For the text-containing cell, return its midpoint in (x, y) coordinate format. 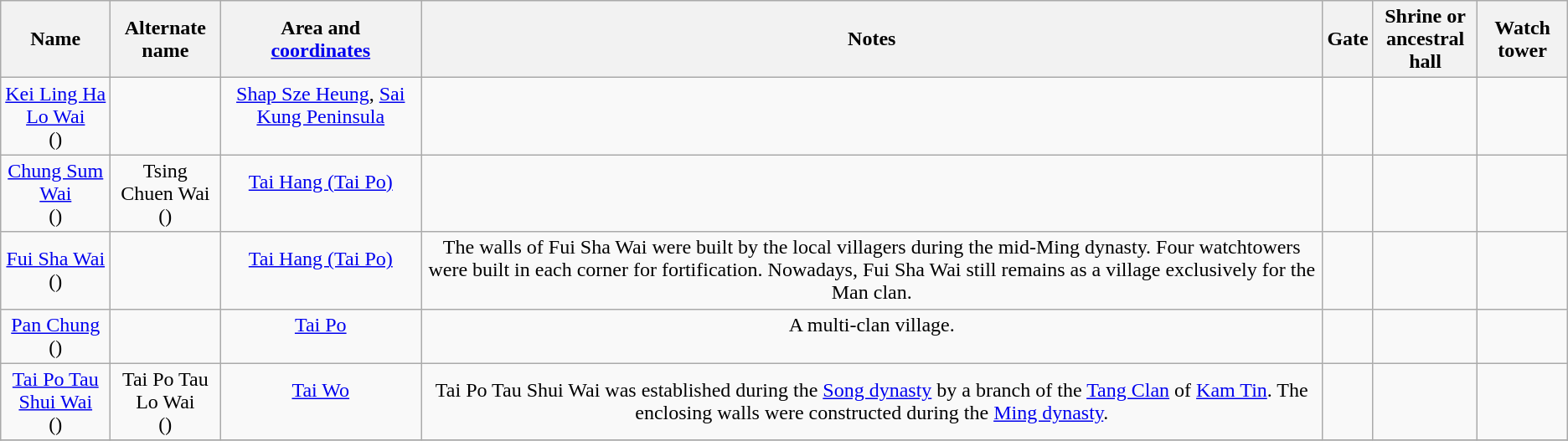
Watch tower (1523, 39)
Tai Po Tau Shui Wai() (55, 402)
Tai Wo (321, 402)
Area andcoordinates (321, 39)
Shap Sze Heung, Sai Kung Peninsula (321, 116)
Tai Po (321, 336)
Gate (1348, 39)
Name (55, 39)
Chung Sum Wai() (55, 193)
Notes (872, 39)
Alternate name (166, 39)
Tai Po Tau Lo Wai() (166, 402)
Kei Ling Ha Lo Wai() (55, 116)
Tsing Chuen Wai() (166, 193)
Pan Chung() (55, 336)
Fui Sha Wai() (55, 270)
A multi-clan village. (872, 336)
Shrine orancestral hall (1426, 39)
